Capture the cell that displays the provided text and extract its (x, y) central coordinate. 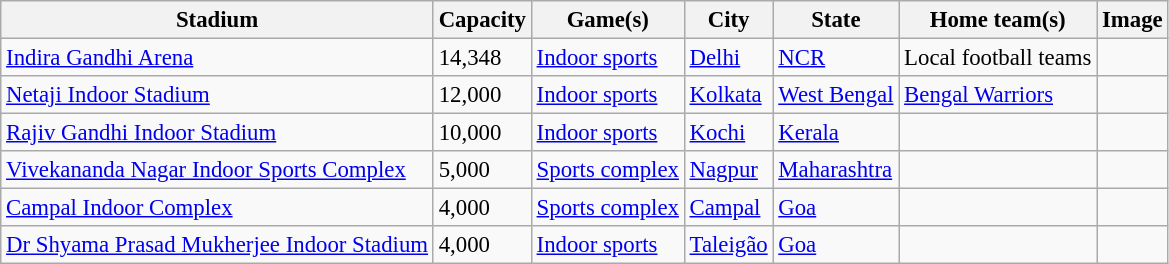
Kolkata (728, 95)
Bengal Warriors (998, 95)
10,000 (482, 133)
West Bengal (836, 95)
5,000 (482, 170)
Rajiv Gandhi Indoor Stadium (218, 133)
State (836, 20)
Vivekananda Nagar Indoor Sports Complex (218, 170)
Game(s) (608, 20)
NCR (836, 58)
Stadium (218, 20)
Nagpur (728, 170)
Local football teams (998, 58)
Delhi (728, 58)
Indira Gandhi Arena (218, 58)
Maharashtra (836, 170)
Taleigão (728, 245)
Campal (728, 208)
Kerala (836, 133)
Campal Indoor Complex (218, 208)
Kochi (728, 133)
Capacity (482, 20)
Netaji Indoor Stadium (218, 95)
Image (1132, 20)
Dr Shyama Prasad Mukherjee Indoor Stadium (218, 245)
12,000 (482, 95)
14,348 (482, 58)
City (728, 20)
Home team(s) (998, 20)
